Search for the cell housing the specified text and yield its (X, Y) center coordinate. 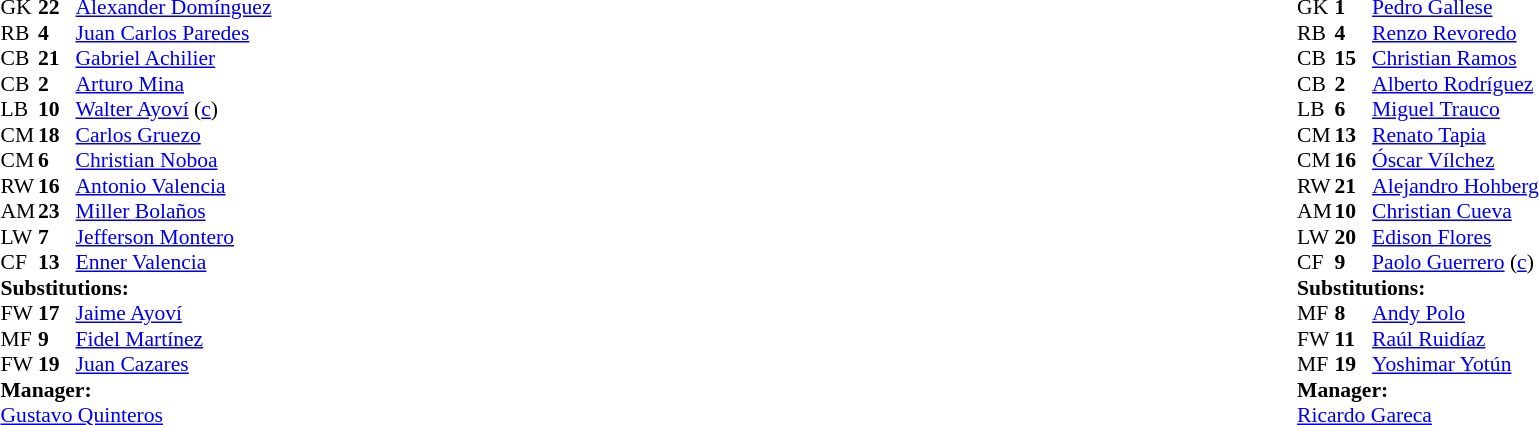
Andy Polo (1456, 313)
7 (57, 237)
Christian Noboa (174, 161)
Alberto Rodríguez (1456, 84)
Miller Bolaños (174, 211)
Miguel Trauco (1456, 109)
23 (57, 211)
Renzo Revoredo (1456, 33)
Renato Tapia (1456, 135)
Juan Carlos Paredes (174, 33)
Antonio Valencia (174, 186)
Christian Ramos (1456, 59)
Jefferson Montero (174, 237)
Carlos Gruezo (174, 135)
Raúl Ruidíaz (1456, 339)
17 (57, 313)
18 (57, 135)
11 (1354, 339)
Enner Valencia (174, 263)
Óscar Vílchez (1456, 161)
Edison Flores (1456, 237)
Yoshimar Yotún (1456, 365)
Jaime Ayoví (174, 313)
15 (1354, 59)
20 (1354, 237)
Fidel Martínez (174, 339)
Christian Cueva (1456, 211)
Alejandro Hohberg (1456, 186)
8 (1354, 313)
Gabriel Achilier (174, 59)
Juan Cazares (174, 365)
Arturo Mina (174, 84)
Walter Ayoví (c) (174, 109)
Paolo Guerrero (c) (1456, 263)
